Find where the given text appears and provide that cell's center as (X, Y) coordinate. 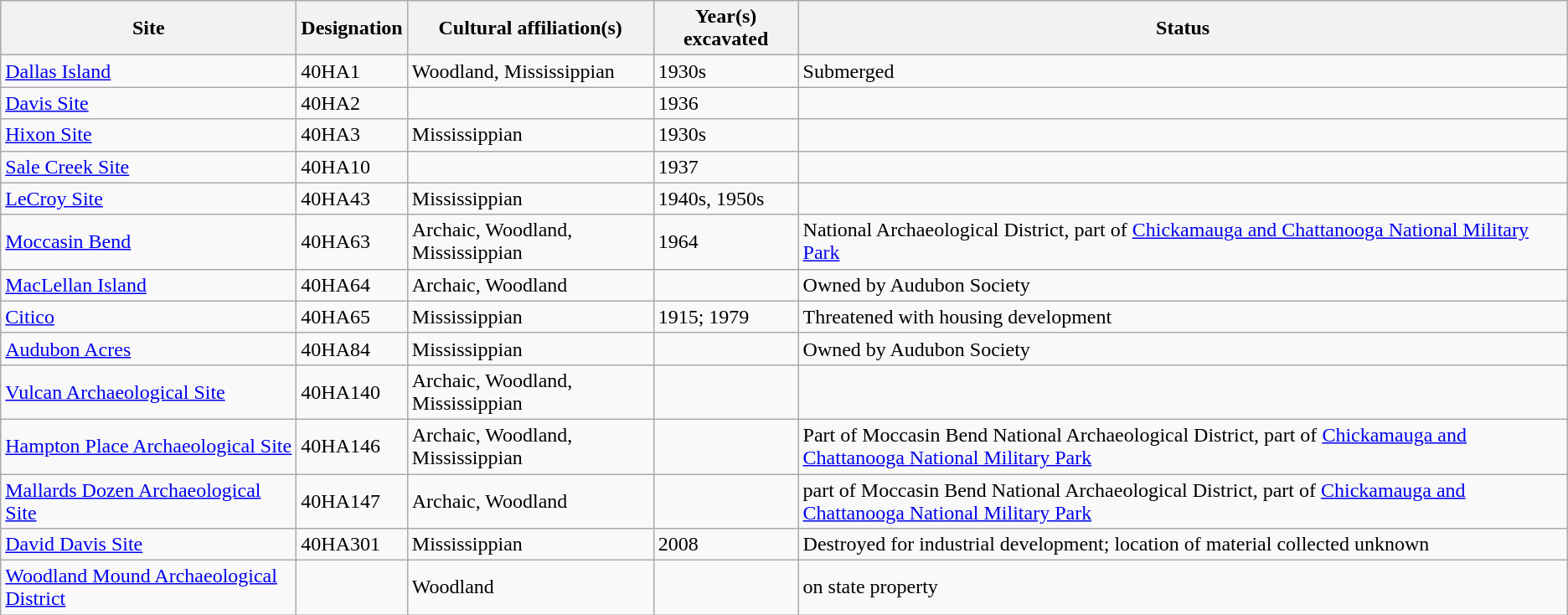
Destroyed for industrial development; location of material collected unknown (1183, 545)
Year(s) excavated (725, 28)
Status (1183, 28)
Vulcan Archaeological Site (149, 392)
Threatened with housing development (1183, 317)
40HA1 (352, 71)
Citico (149, 317)
Submerged (1183, 71)
40HA43 (352, 199)
part of Moccasin Bend National Archaeological District, part of Chickamauga and Chattanooga National Military Park (1183, 501)
Davis Site (149, 103)
Woodland (530, 588)
40HA301 (352, 545)
Site (149, 28)
National Archaeological District, part of Chickamauga and Chattanooga National Military Park (1183, 241)
40HA146 (352, 446)
40HA2 (352, 103)
Woodland Mound Archaeological District (149, 588)
40HA140 (352, 392)
1915; 1979 (725, 317)
David Davis Site (149, 545)
1940s, 1950s (725, 199)
Part of Moccasin Bend National Archaeological District, part of Chickamauga and Chattanooga National Military Park (1183, 446)
1964 (725, 241)
40HA10 (352, 167)
on state property (1183, 588)
40HA84 (352, 349)
1937 (725, 167)
40HA147 (352, 501)
Audubon Acres (149, 349)
Dallas Island (149, 71)
40HA64 (352, 285)
40HA63 (352, 241)
LeCroy Site (149, 199)
Sale Creek Site (149, 167)
1936 (725, 103)
Hampton Place Archaeological Site (149, 446)
Mallards Dozen Archaeological Site (149, 501)
Woodland, Mississippian (530, 71)
Moccasin Bend (149, 241)
Cultural affiliation(s) (530, 28)
40HA3 (352, 135)
Hixon Site (149, 135)
2008 (725, 545)
40HA65 (352, 317)
Designation (352, 28)
MacLellan Island (149, 285)
